Locate the cell with the specified text and output its [x, y] center coordinate. 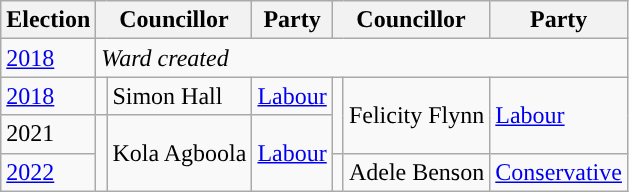
Conservative [559, 172]
Simon Hall [180, 96]
Ward created [362, 58]
Adele Benson [416, 172]
Election [48, 20]
Kola Agboola [180, 153]
Felicity Flynn [416, 115]
2022 [48, 172]
2021 [48, 134]
